Scan for the cell matching the given text and deliver its [X, Y] coordinate at center. 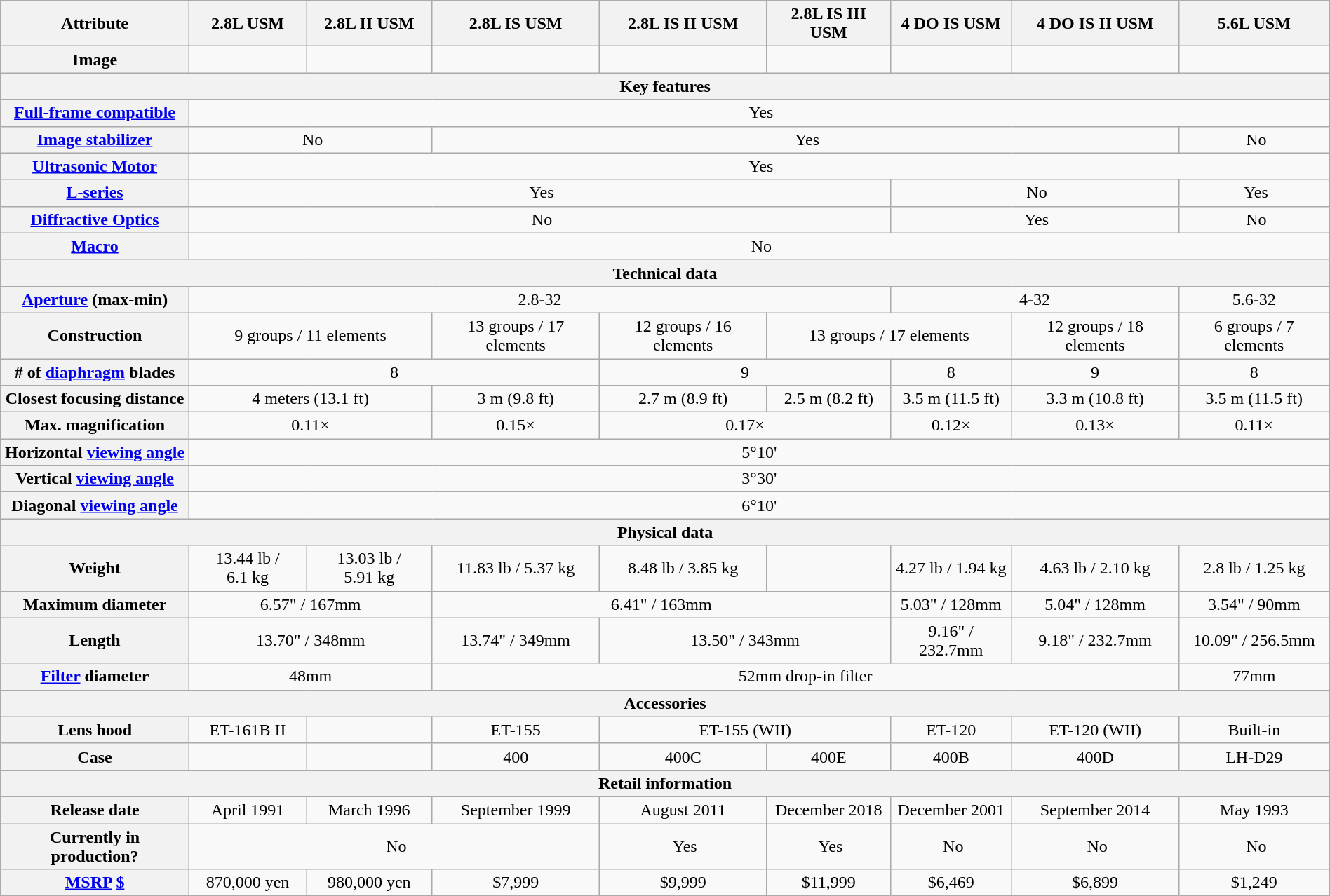
3.54" / 90mm [1254, 604]
Diagonal viewing angle [95, 505]
4.27 lb / 1.94 kg [951, 568]
December 2018 [829, 810]
870,000 yen [247, 883]
400C [683, 756]
5.04" / 128mm [1096, 604]
400B [951, 756]
LH-D29 [1254, 756]
Accessories [665, 703]
77mm [1254, 677]
400E [829, 756]
13.44 lb / 6.1 kg [247, 568]
4 DO IS USM [951, 24]
13.74" / 349mm [516, 641]
2.8L IS USM [516, 24]
4 meters (13.1 ft) [310, 399]
5.6L USM [1254, 24]
Image [95, 60]
3 m (9.8 ft) [516, 399]
Aperture (max-min) [95, 299]
Maximum diameter [95, 604]
Key features [665, 86]
9.16" / 232.7mm [951, 641]
10.09" / 256.5mm [1254, 641]
6°10' [759, 505]
12 groups / 16 elements [683, 335]
8.48 lb / 3.85 kg [683, 568]
December 2001 [951, 810]
11.83 lb / 5.37 kg [516, 568]
Max. magnification [95, 426]
Attribute [95, 24]
August 2011 [683, 810]
2.7 m (8.9 ft) [683, 399]
980,000 yen [369, 883]
4-32 [1035, 299]
ET-120 (WII) [1096, 730]
13.50" / 343mm [745, 641]
# of diaphragm blades [95, 372]
Lens hood [95, 730]
September 1999 [516, 810]
April 1991 [247, 810]
2.8L II USM [369, 24]
Built-in [1254, 730]
12 groups / 18 elements [1096, 335]
6.57" / 167mm [310, 604]
4.63 lb / 2.10 kg [1096, 568]
5.03" / 128mm [951, 604]
0.17× [745, 426]
Full-frame compatible [95, 113]
2.8 lb / 1.25 kg [1254, 568]
MSRP $ [95, 883]
13.70" / 348mm [310, 641]
6 groups / 7 elements [1254, 335]
48mm [310, 677]
September 2014 [1096, 810]
2.8L IS III USM [829, 24]
0.15× [516, 426]
L-series [95, 193]
Release date [95, 810]
Filter diameter [95, 677]
$9,999 [683, 883]
Construction [95, 335]
ET-155 [516, 730]
3°30' [759, 479]
3.3 m (10.8 ft) [1096, 399]
0.13× [1096, 426]
400 [516, 756]
Vertical viewing angle [95, 479]
Ultrasonic Motor [95, 166]
400D [1096, 756]
4 DO IS II USM [1096, 24]
ET-155 (WII) [745, 730]
$11,999 [829, 883]
Weight [95, 568]
Image stabilizer [95, 140]
2.8L IS II USM [683, 24]
0.12× [951, 426]
Horizontal viewing angle [95, 452]
$1,249 [1254, 883]
Physical data [665, 532]
$6,899 [1096, 883]
9 groups / 11 elements [310, 335]
6.41" / 163mm [661, 604]
5°10' [759, 452]
May 1993 [1254, 810]
$7,999 [516, 883]
Length [95, 641]
Diffractive Optics [95, 219]
Case [95, 756]
March 1996 [369, 810]
52mm drop-in filter [805, 677]
Currently in production? [95, 846]
ET-120 [951, 730]
2.5 m (8.2 ft) [829, 399]
9.18" / 232.7mm [1096, 641]
Closest focusing distance [95, 399]
2.8-32 [539, 299]
2.8L USM [247, 24]
5.6-32 [1254, 299]
Retail information [665, 783]
13.03 lb / 5.91 kg [369, 568]
$6,469 [951, 883]
ET-161B II [247, 730]
Technical data [665, 273]
Macro [95, 246]
